Identify which cell holds the provided text, then report its [x, y] central coordinate. 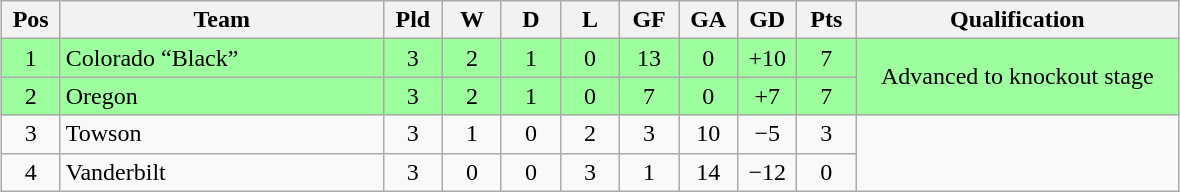
W [472, 20]
GA [708, 20]
−12 [768, 172]
+10 [768, 58]
Qualification [1018, 20]
D [530, 20]
Pos [30, 20]
Oregon [222, 96]
Towson [222, 134]
Advanced to knockout stage [1018, 77]
Pld [412, 20]
10 [708, 134]
Team [222, 20]
13 [650, 58]
L [590, 20]
GD [768, 20]
Pts [826, 20]
GF [650, 20]
Vanderbilt [222, 172]
14 [708, 172]
Colorado “Black” [222, 58]
+7 [768, 96]
−5 [768, 134]
4 [30, 172]
